Capture the cell that displays the provided text and extract its [x, y] central coordinate. 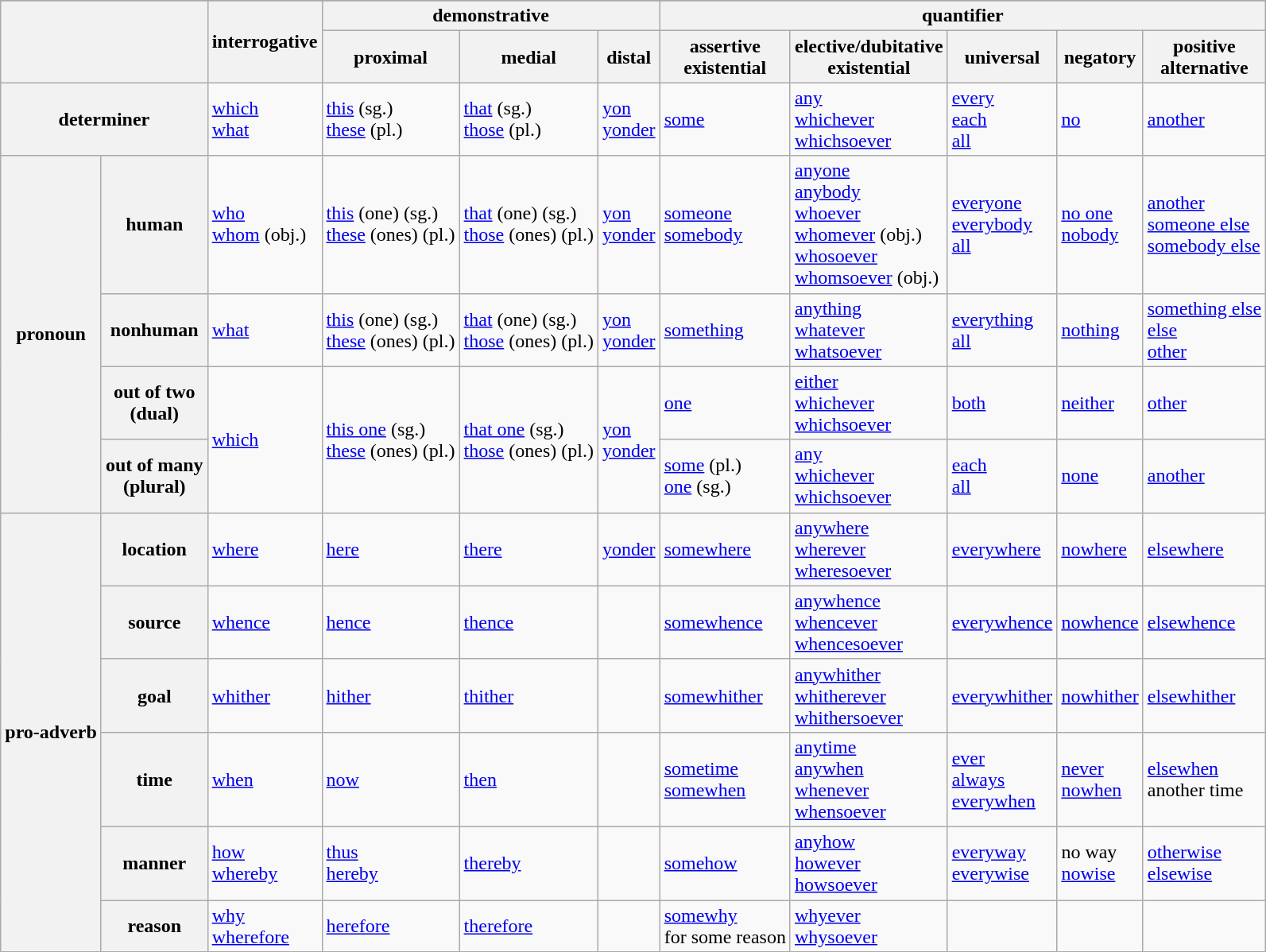
some (pl.)one (sg.) [725, 476]
negatory [1100, 57]
determiner [104, 119]
anywhencewhenceverwhencesoever [869, 622]
somewhyfor some reason [725, 925]
everywhither [1002, 695]
whyeverwhysoever [869, 925]
source [154, 622]
nowhither [1100, 695]
elsewhenanother time [1204, 779]
out of many (plural) [154, 476]
no waynowise [1100, 863]
whence [265, 622]
yonder [629, 549]
proximal [391, 57]
elective/dubitative existential [869, 57]
reason [154, 925]
everyeachall [1002, 119]
thereby [528, 863]
nothing [1100, 330]
everywayeverywise [1002, 863]
nevernowhen [1100, 779]
eachall [1002, 476]
hence [391, 622]
elsewhence [1204, 622]
herefore [391, 925]
no [1100, 119]
everywhence [1002, 622]
assertive existential [725, 57]
sometimesomewhen [725, 779]
what [265, 330]
everythingall [1002, 330]
distal [629, 57]
therefore [528, 925]
no onenobody [1100, 224]
other [1204, 403]
howwhereby [265, 863]
quantifier [962, 16]
anywhitherwhithereverwhithersoever [869, 695]
manner [154, 863]
none [1100, 476]
this (sg.)these (pl.) [391, 119]
anywherewhereverwheresoever [869, 549]
hither [391, 695]
elsewhither [1204, 695]
somewhither [725, 695]
nowhence [1100, 622]
someonesomebody [725, 224]
time [154, 779]
nowhere [1100, 549]
neither [1100, 403]
some [725, 119]
human [154, 224]
out of two (dual) [154, 403]
everyoneeverybodyall [1002, 224]
anothersomeone elsesomebody else [1204, 224]
pro-adverb [51, 732]
anythingwhateverwhatsoever [869, 330]
interrogative [265, 41]
whowhom (obj.) [265, 224]
location [154, 549]
there [528, 549]
which [265, 439]
both [1002, 403]
when [265, 779]
anyhowhoweverhowsoever [869, 863]
thither [528, 695]
medial [528, 57]
something [725, 330]
everalwayseverywhen [1002, 779]
this one (sg.)these (ones) (pl.) [391, 439]
whither [265, 695]
positive alternative [1204, 57]
pronoun [51, 334]
here [391, 549]
goal [154, 695]
somehow [725, 863]
now [391, 779]
where [265, 549]
whywherefore [265, 925]
one [725, 403]
nonhuman [154, 330]
universal [1002, 57]
anyoneanybodywhoeverwhomever (obj.)whosoeverwhomsoever (obj.) [869, 224]
somewhere [725, 549]
then [528, 779]
thence [528, 622]
somewhence [725, 622]
otherwiseelsewise [1204, 863]
something elseelseother [1204, 330]
anytimeanywhenwheneverwhensoever [869, 779]
eitherwhicheverwhichsoever [869, 403]
everywhere [1002, 549]
whichwhat [265, 119]
that (sg.)those (pl.) [528, 119]
that one (sg.)those (ones) (pl.) [528, 439]
elsewhere [1204, 549]
thushereby [391, 863]
demonstrative [491, 16]
